Determine the [X, Y] coordinate at the center of the cell enclosing the given text.  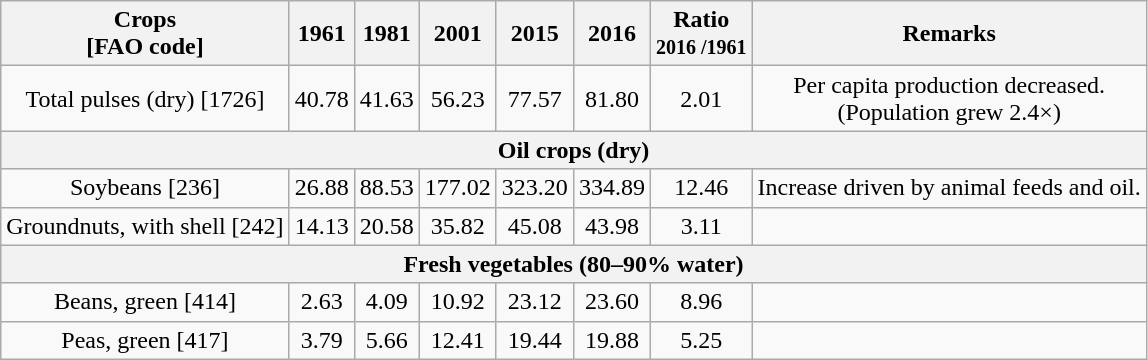
88.53 [386, 188]
Beans, green [414] [145, 302]
41.63 [386, 98]
Per capita production decreased.(Population grew 2.4×) [949, 98]
4.09 [386, 302]
23.12 [534, 302]
5.25 [701, 340]
2001 [458, 34]
323.20 [534, 188]
1961 [322, 34]
Crops[FAO code] [145, 34]
23.60 [612, 302]
77.57 [534, 98]
14.13 [322, 226]
3.79 [322, 340]
334.89 [612, 188]
2016 [612, 34]
19.44 [534, 340]
Oil crops (dry) [574, 150]
35.82 [458, 226]
56.23 [458, 98]
12.41 [458, 340]
Fresh vegetables (80–90% water) [574, 264]
81.80 [612, 98]
12.46 [701, 188]
Soybeans [236] [145, 188]
Peas, green [417] [145, 340]
43.98 [612, 226]
20.58 [386, 226]
1981 [386, 34]
2.63 [322, 302]
2.01 [701, 98]
45.08 [534, 226]
10.92 [458, 302]
3.11 [701, 226]
5.66 [386, 340]
40.78 [322, 98]
19.88 [612, 340]
Ratio2016 /1961 [701, 34]
8.96 [701, 302]
26.88 [322, 188]
2015 [534, 34]
177.02 [458, 188]
Total pulses (dry) [1726] [145, 98]
Remarks [949, 34]
Increase driven by animal feeds and oil. [949, 188]
Groundnuts, with shell [242] [145, 226]
